Return (x, y) of the center of cell containing provided text 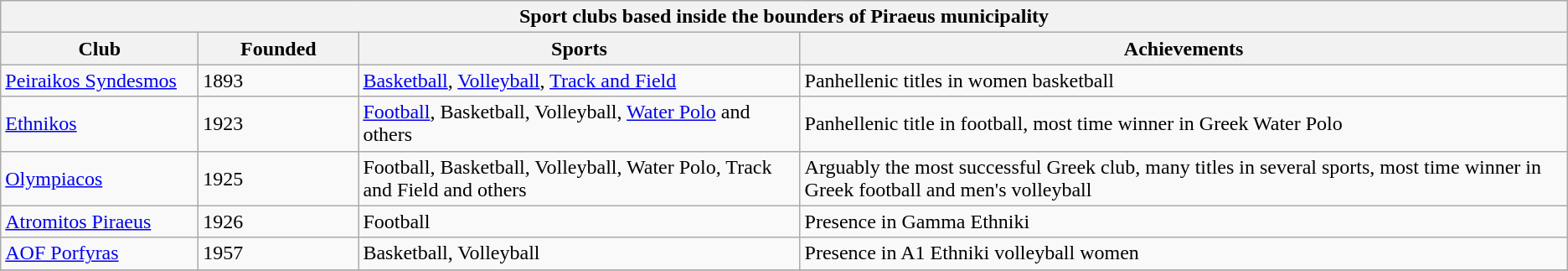
1923 (278, 124)
Basketball, Volleyball (580, 253)
Panhellenic title in football, most time winner in Greek Water Polo (1184, 124)
1957 (278, 253)
1893 (278, 81)
Sport clubs based inside the bounders of Piraeus municipality (784, 17)
Club (100, 49)
Presence in A1 Ethniki volleyball women (1184, 253)
Arguably the most successful Greek club, many titles in several sports, most time winner in Greek football and men's volleyball (1184, 178)
Sports (580, 49)
Achievements (1184, 49)
Football, Basketball, Volleyball, Water Polo and others (580, 124)
AOF Porfyras (100, 253)
Presence in Gamma Ethniki (1184, 221)
Football, Basketball, Volleyball, Water Polo, Track and Field and others (580, 178)
Ethnikos (100, 124)
Peiraikos Syndesmos (100, 81)
Atromitos Piraeus (100, 221)
Olympiacos (100, 178)
1925 (278, 178)
Basketball, Volleyball, Track and Field (580, 81)
Football (580, 221)
Panhellenic titles in women basketball (1184, 81)
Founded (278, 49)
1926 (278, 221)
